Pinpoint the cell where the given text exists, returning its [x, y] midpoint coordinate. 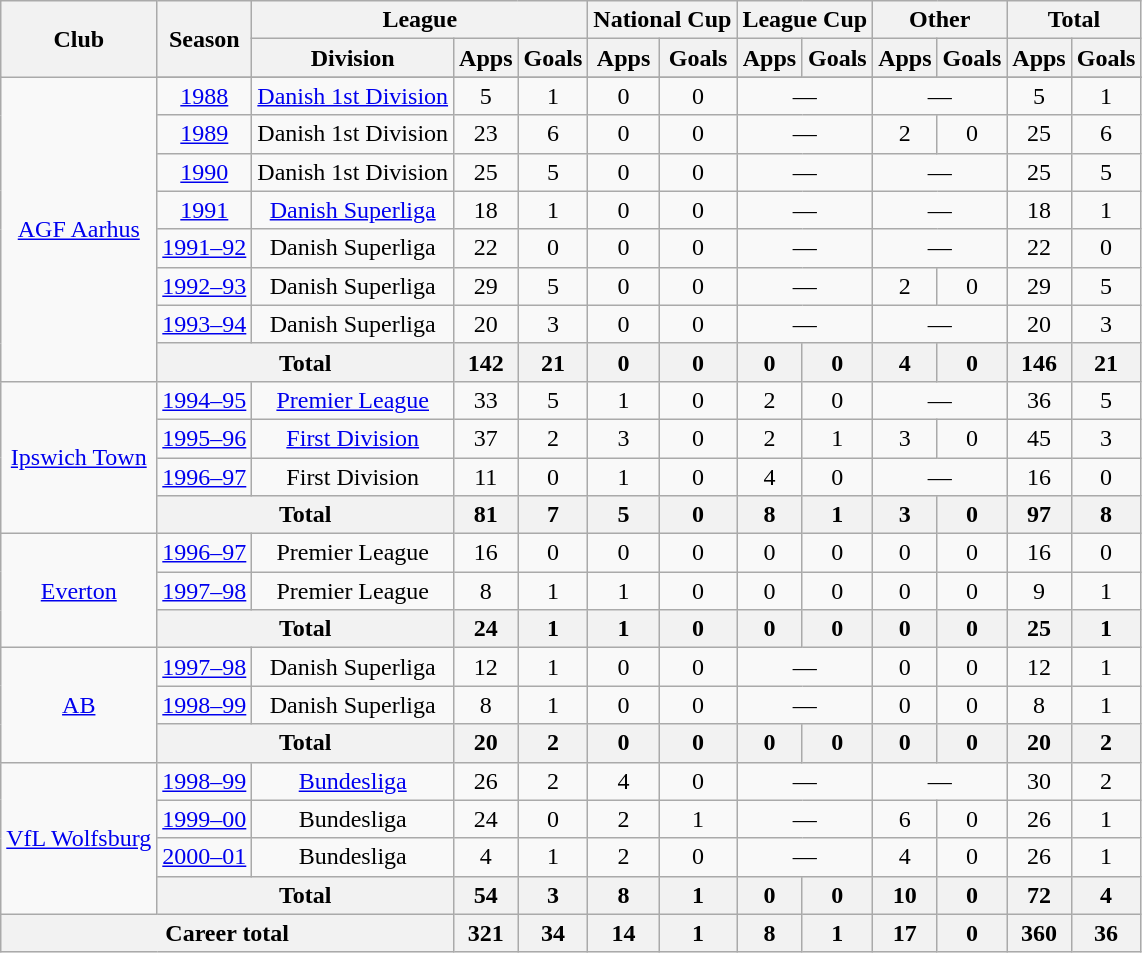
1994–95 [204, 400]
Other [940, 20]
Everton [79, 591]
30 [1039, 781]
37 [486, 438]
Season [204, 39]
Ipswich Town [79, 457]
1991 [204, 210]
321 [486, 933]
1999–00 [204, 819]
1988 [204, 96]
11 [486, 477]
Career total [228, 933]
54 [486, 895]
1990 [204, 172]
146 [1039, 362]
League [420, 20]
34 [553, 933]
Division [353, 58]
9 [1039, 591]
2000–01 [204, 857]
AB [79, 705]
72 [1039, 895]
17 [905, 933]
45 [1039, 438]
360 [1039, 933]
1989 [204, 134]
National Cup [662, 20]
81 [486, 515]
7 [553, 515]
VfL Wolfsburg [79, 838]
Club [79, 39]
23 [486, 134]
1993–94 [204, 324]
AGF Aarhus [79, 229]
14 [624, 933]
1992–93 [204, 286]
33 [486, 400]
10 [905, 895]
1995–96 [204, 438]
1991–92 [204, 248]
League Cup [805, 20]
97 [1039, 515]
142 [486, 362]
